Return [X, Y] of the center of cell containing provided text 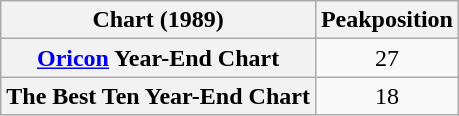
Peakposition [386, 20]
18 [386, 96]
The Best Ten Year-End Chart [158, 96]
Chart (1989) [158, 20]
27 [386, 58]
Oricon Year-End Chart [158, 58]
